Determine the (x, y) coordinate at the center of the cell enclosing the given text.  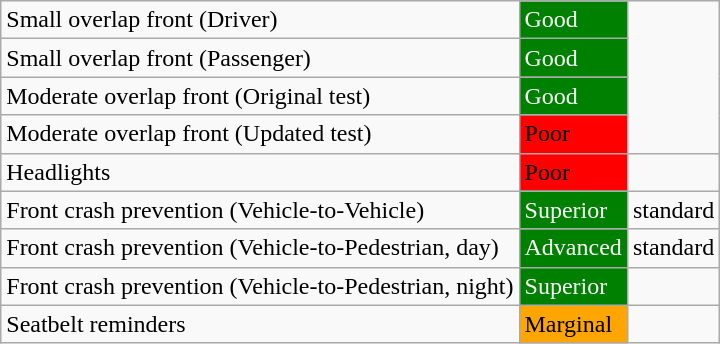
Marginal (573, 324)
Front crash prevention (Vehicle-to-Pedestrian, night) (260, 286)
Front crash prevention (Vehicle-to-Pedestrian, day) (260, 248)
Front crash prevention (Vehicle-to-Vehicle) (260, 210)
Seatbelt reminders (260, 324)
Headlights (260, 172)
Advanced (573, 248)
Small overlap front (Driver) (260, 20)
Moderate overlap front (Updated test) (260, 134)
Moderate overlap front (Original test) (260, 96)
Small overlap front (Passenger) (260, 58)
